Search for the cell housing the specified text and yield its (x, y) center coordinate. 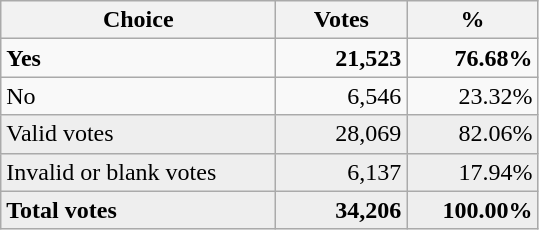
6,137 (342, 172)
82.06% (472, 134)
Valid votes (138, 134)
100.00% (472, 210)
28,069 (342, 134)
Choice (138, 20)
21,523 (342, 58)
Votes (342, 20)
No (138, 96)
34,206 (342, 210)
Total votes (138, 210)
23.32% (472, 96)
Yes (138, 58)
% (472, 20)
17.94% (472, 172)
6,546 (342, 96)
Invalid or blank votes (138, 172)
76.68% (472, 58)
